Detect which cell encompasses the target text, then output its (X, Y) center coordinate. 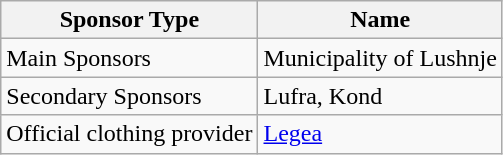
Official clothing provider (130, 134)
Main Sponsors (130, 58)
Secondary Sponsors (130, 96)
Name (380, 20)
Lufra, Kond (380, 96)
Legea (380, 134)
Municipality of Lushnje (380, 58)
Sponsor Type (130, 20)
